Provide the [x, y] coordinate of the cell's center where the given text is located.  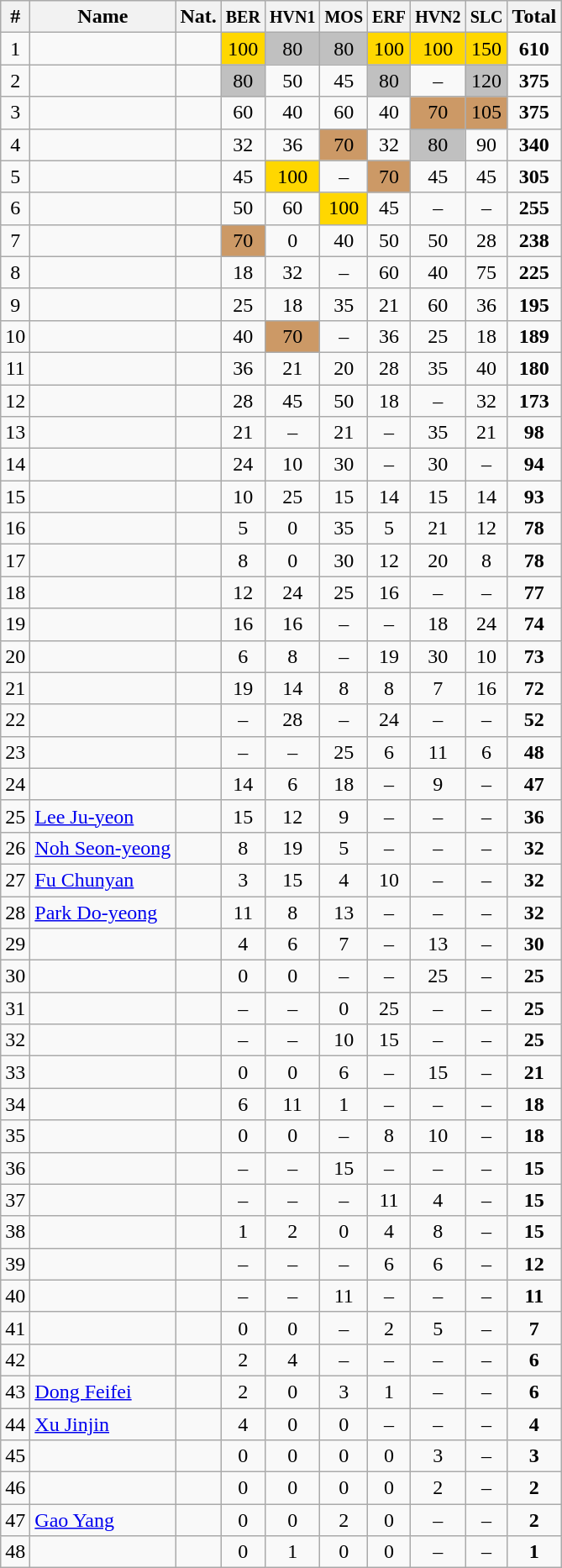
Name [102, 17]
73 [534, 656]
150 [486, 49]
340 [534, 145]
93 [534, 497]
29 [15, 944]
Noh Seon-yeong [102, 848]
23 [15, 752]
MOS [344, 17]
ERF [390, 17]
77 [534, 592]
37 [15, 1200]
Fu Chunyan [102, 880]
610 [534, 49]
180 [534, 368]
173 [534, 401]
Lee Ju-yeon [102, 816]
Gao Yang [102, 1520]
34 [15, 1104]
38 [15, 1232]
105 [486, 113]
HVN1 [292, 17]
27 [15, 880]
74 [534, 624]
Park Do-yeong [102, 912]
HVN2 [439, 17]
72 [534, 688]
98 [534, 433]
22 [15, 720]
305 [534, 176]
26 [15, 848]
Nat. [198, 17]
44 [15, 1424]
238 [534, 240]
46 [15, 1488]
52 [534, 720]
255 [534, 208]
189 [534, 336]
# [15, 17]
SLC [486, 17]
75 [486, 272]
225 [534, 272]
Total [534, 17]
41 [15, 1328]
43 [15, 1392]
Xu Jinjin [102, 1424]
94 [534, 465]
195 [534, 304]
42 [15, 1360]
33 [15, 1072]
17 [15, 560]
31 [15, 1008]
90 [486, 145]
Dong Feifei [102, 1392]
120 [486, 81]
BER [243, 17]
39 [15, 1264]
